For the text-containing cell, return its midpoint in [x, y] coordinate format. 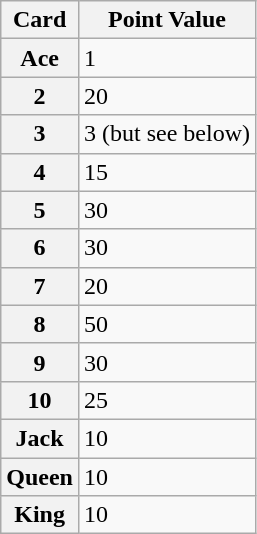
7 [40, 286]
6 [40, 248]
Ace [40, 58]
Jack [40, 438]
1 [166, 58]
15 [166, 172]
2 [40, 96]
8 [40, 324]
50 [166, 324]
5 [40, 210]
Card [40, 20]
3 (but see below) [166, 134]
Queen [40, 477]
Point Value [166, 20]
King [40, 515]
25 [166, 400]
4 [40, 172]
3 [40, 134]
9 [40, 362]
